Provide the (x, y) coordinate of the cell's center where the given text is located.  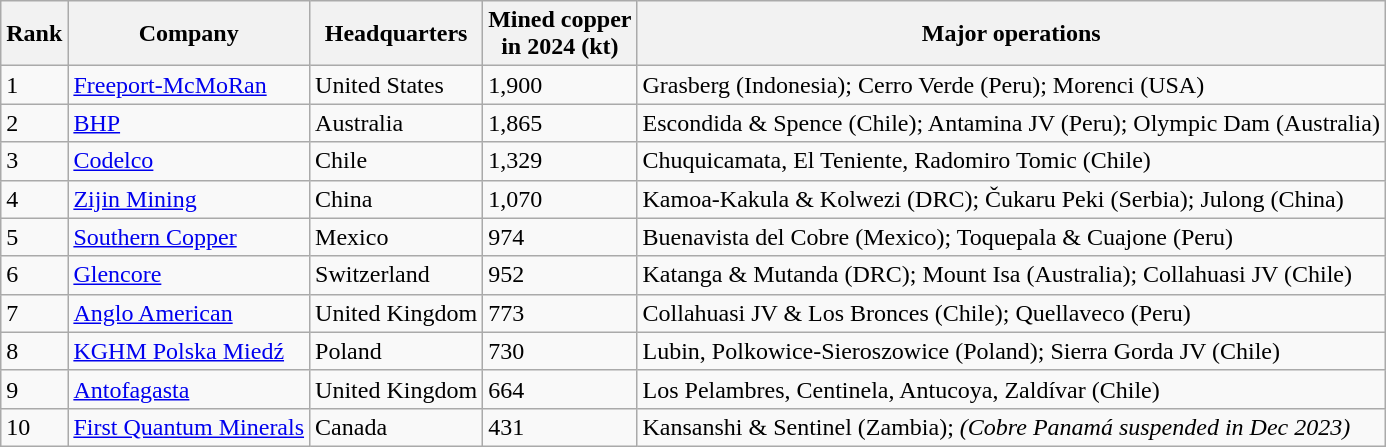
Antofagasta (189, 389)
First Quantum Minerals (189, 427)
Headquarters (396, 34)
773 (560, 313)
Collahuasi JV & Los Bronces (Chile); Quellaveco (Peru) (1011, 313)
Escondida & Spence (Chile); Antamina JV (Peru); Olympic Dam (Australia) (1011, 123)
United States (396, 85)
1,070 (560, 199)
2 (34, 123)
431 (560, 427)
Mexico (396, 237)
7 (34, 313)
Switzerland (396, 275)
6 (34, 275)
Grasberg (Indonesia); Cerro Verde (Peru); Morenci (USA) (1011, 85)
Freeport-McMoRan (189, 85)
730 (560, 351)
Katanga & Mutanda (DRC); Mount Isa (Australia); Collahuasi JV (Chile) (1011, 275)
Zijin Mining (189, 199)
Anglo American (189, 313)
Lubin, Polkowice-Sieroszowice (Poland); Sierra Gorda JV (Chile) (1011, 351)
1,900 (560, 85)
3 (34, 161)
1,865 (560, 123)
BHP (189, 123)
Chuquicamata, El Teniente, Radomiro Tomic (Chile) (1011, 161)
5 (34, 237)
Rank (34, 34)
Major operations (1011, 34)
Mined copperin 2024 (kt) (560, 34)
8 (34, 351)
Company (189, 34)
KGHM Polska Miedź (189, 351)
9 (34, 389)
Glencore (189, 275)
4 (34, 199)
664 (560, 389)
1,329 (560, 161)
Chile (396, 161)
Codelco (189, 161)
Poland (396, 351)
1 (34, 85)
974 (560, 237)
Los Pelambres, Centinela, Antucoya, Zaldívar (Chile) (1011, 389)
Australia (396, 123)
Kamoa-Kakula & Kolwezi (DRC); Čukaru Peki (Serbia); Julong (China) (1011, 199)
China (396, 199)
Southern Copper (189, 237)
Buenavista del Cobre (Mexico); Toquepala & Cuajone (Peru) (1011, 237)
952 (560, 275)
Canada (396, 427)
10 (34, 427)
Kansanshi & Sentinel (Zambia); (Cobre Panamá suspended in Dec 2023) (1011, 427)
